Pinpoint the cell where the given text exists, returning its [x, y] midpoint coordinate. 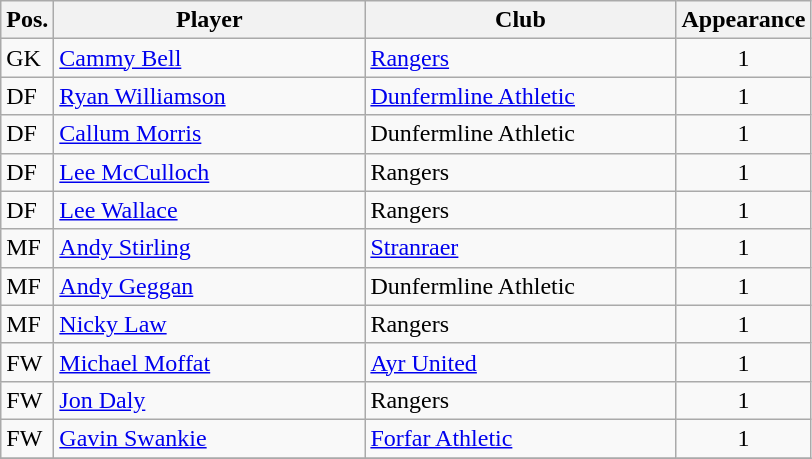
Andy Stirling [210, 248]
Jon Daly [210, 400]
Ryan Williamson [210, 96]
Player [210, 20]
Appearance [744, 20]
Lee Wallace [210, 210]
Forfar Athletic [520, 438]
Club [520, 20]
Pos. [28, 20]
GK [28, 58]
Lee McCulloch [210, 172]
Callum Morris [210, 134]
Gavin Swankie [210, 438]
Andy Geggan [210, 286]
Michael Moffat [210, 362]
Cammy Bell [210, 58]
Ayr United [520, 362]
Nicky Law [210, 324]
Stranraer [520, 248]
